Pinpoint the cell where the given text exists, returning its [x, y] midpoint coordinate. 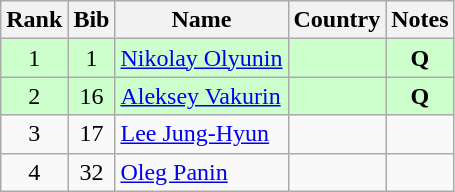
4 [34, 172]
Aleksey Vakurin [202, 96]
16 [92, 96]
Rank [34, 20]
Oleg Panin [202, 172]
Country [337, 20]
3 [34, 134]
17 [92, 134]
Notes [420, 20]
Lee Jung-Hyun [202, 134]
Name [202, 20]
32 [92, 172]
2 [34, 96]
Bib [92, 20]
Nikolay Olyunin [202, 58]
